Provide the (X, Y) coordinate of the cell's center where the given text is located.  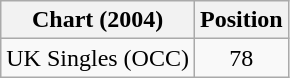
Chart (2004) (98, 20)
78 (241, 58)
UK Singles (OCC) (98, 58)
Position (241, 20)
